Capture the cell that displays the provided text and extract its [X, Y] central coordinate. 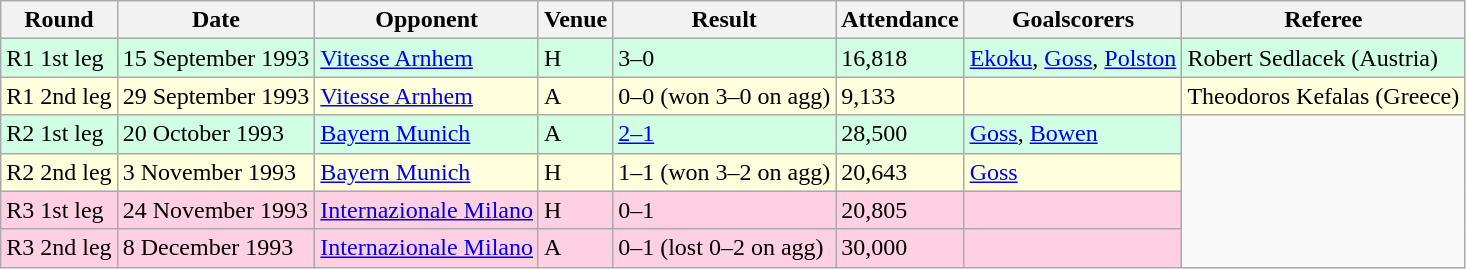
16,818 [900, 58]
Robert Sedlacek (Austria) [1324, 58]
20,805 [900, 210]
2–1 [724, 134]
R1 1st leg [59, 58]
0–1 [724, 210]
Goss [1073, 172]
20,643 [900, 172]
3 November 1993 [216, 172]
0–1 (lost 0–2 on agg) [724, 248]
Goss, Bowen [1073, 134]
Theodoros Kefalas (Greece) [1324, 96]
24 November 1993 [216, 210]
0–0 (won 3–0 on agg) [724, 96]
R1 2nd leg [59, 96]
15 September 1993 [216, 58]
20 October 1993 [216, 134]
9,133 [900, 96]
Result [724, 20]
R2 2nd leg [59, 172]
R2 1st leg [59, 134]
R3 1st leg [59, 210]
1–1 (won 3–2 on agg) [724, 172]
3–0 [724, 58]
Ekoku, Goss, Polston [1073, 58]
28,500 [900, 134]
Referee [1324, 20]
Date [216, 20]
Attendance [900, 20]
Goalscorers [1073, 20]
Venue [575, 20]
Opponent [427, 20]
29 September 1993 [216, 96]
Round [59, 20]
30,000 [900, 248]
8 December 1993 [216, 248]
R3 2nd leg [59, 248]
